Scan for the cell matching the given text and deliver its (X, Y) coordinate at center. 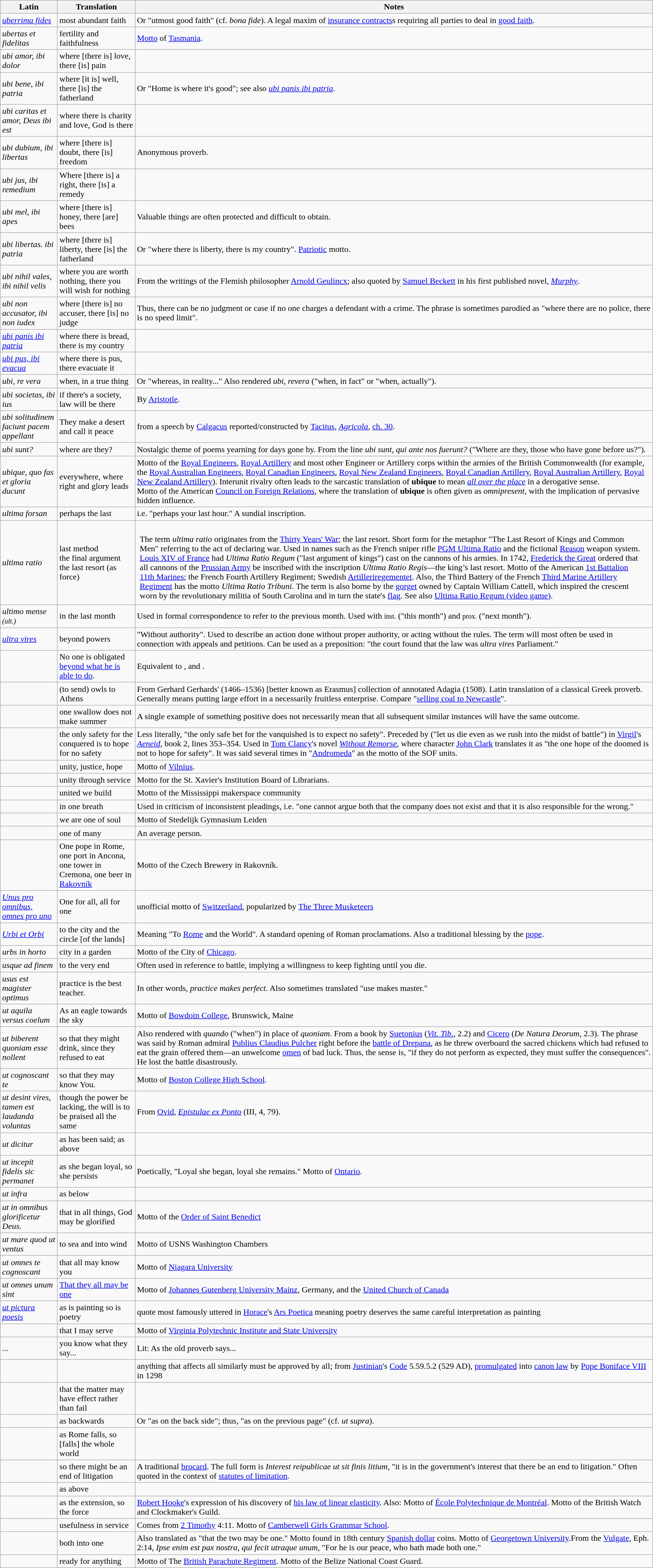
last methodthe final argumentthe last resort (as force) (96, 562)
where [there is] honey, there [are] bees (96, 217)
so that they may know You. (96, 1080)
ut cognoscant te (29, 1080)
ut infra (29, 1194)
By Aristotle. (394, 399)
No one is obligated beyond what he is able to do. (96, 666)
Motto of the Czech Brewery in Rakovník. (394, 865)
unity, justice, hope (96, 767)
to the very end (96, 965)
Motto of Boston College High School. (394, 1080)
Motto for the St. Xavier's Institution Board of Librarians. (394, 780)
Unus pro omnibus, omnes pro uno (29, 906)
Notes (394, 7)
Motto of Niagara University (394, 1267)
Motto of the Order of Saint Benedict (394, 1217)
united we build (96, 793)
you know what they say... (96, 1348)
One for all, all for one (96, 906)
though the power be lacking, the will is to be praised all the same (96, 1112)
That they all may be one (96, 1290)
so there might be an end of litigation (96, 1471)
Motto of the City of Chicago. (394, 952)
when, in a true thing (96, 381)
Poetically, "Loyal she began, loyal she remains." Motto of Ontario. (394, 1171)
where there is charity and love, God is there (96, 120)
Motto of Tasmania. (394, 38)
ubique, quo fas et gloria ducunt (29, 481)
where [there is] doubt, there [is] freedom (96, 152)
ut omnes unum sint (29, 1290)
ultra vires (29, 639)
Or "Home is where it's good"; see also ubi panis ibi patria. (394, 88)
where there is bread, there is my country (96, 341)
as above (96, 1489)
ut mare quod ut ventus (29, 1244)
Motto of Vilnius. (394, 767)
one swallow does not make summer (96, 717)
ubi mel, ibi apes (29, 217)
ultima forsan (29, 514)
From the writings of the Flemish philosopher Arnold Geulincx; also quoted by Samuel Beckett in his first published novel, Murphy. (394, 281)
Lit: As the old proverb says... (394, 1348)
Or "where there is liberty, there is my country". Patriotic motto. (394, 249)
ubi nihil vales, ibi nihil velis (29, 281)
ubi libertas. ibi patria (29, 249)
From Ovid, Epistulae ex Ponto (III, 4, 79). (394, 1112)
ubi bene, ibi patria (29, 88)
we are one of soul (96, 820)
ubi panis ibi patria (29, 341)
everywhere, where right and glory leads (96, 481)
Anonymous proverb. (394, 152)
Motto of USNS Washington Chambers (394, 1244)
as the extension, so the force (96, 1507)
Or "utmost good faith" (cf. bona fide). A legal maxim of insurance contractss requiring all parties to deal in good faith. (394, 20)
ubi amor, ibi dolor (29, 61)
as is painting so is poetry (96, 1312)
unity through service (96, 780)
practice is the best teacher. (96, 988)
They make a desert and call it peace (96, 427)
ut desint vires, tamen est laudanda voluntas (29, 1112)
fertility and faithfulness (96, 38)
one of many (96, 833)
as has been said; as above (96, 1144)
to the city and the circle [of the lands] (96, 934)
where are they? (96, 449)
as below (96, 1194)
as she began loyal, so she persists (96, 1171)
in the last month (96, 616)
where there is pus, there evacuate it (96, 364)
where [there is] liberty, there [is] the fatherland (96, 249)
In other words, practice makes perfect. Also sometimes translated "use makes master." (394, 988)
urbs in horto (29, 952)
Latin (29, 7)
ultimo mense (ult.) (29, 616)
Meaning "To Rome and the World". A standard opening of Roman proclamations. Also a traditional blessing by the pope. (394, 934)
Used in formal correspondence to refer to the previous month. Used with inst. ("this month") and prox. ("next month"). (394, 616)
as Rome falls, so [falls] the whole world (96, 1444)
both into one (96, 1543)
ut in omnibus glorificetur Deus. (29, 1217)
that all may know you (96, 1267)
ut pictura poesis (29, 1312)
Translation (96, 7)
in one breath (96, 806)
ultima ratio (29, 562)
Or "whereas, in reality..." Also rendered ubi, revera ("when, in fact" or "when, actually"). (394, 381)
where [it is] well, there [is] the fatherland (96, 88)
most abundant faith (96, 20)
unofficial motto of Switzerland, popularized by The Three Musketeers (394, 906)
as backwards (96, 1421)
A single example of something positive does not necessarily mean that all subsequent similar instances will have the same outcome. (394, 717)
perhaps the last (96, 514)
Motto of the Mississippi makerspace community (394, 793)
the only safety for the conquered is to hope for no safety (96, 744)
i.e. "perhaps your last hour." A sundial inscription. (394, 514)
ut dicitur (29, 1144)
ubi, re vera (29, 381)
ubi societas, ibi ius (29, 399)
Motto of The British Parachute Regiment. Motto of the Belize National Coast Guard. (394, 1561)
ubi non accusator, ibi non iudex (29, 313)
ubi pus, ibi evacua (29, 364)
where you are worth nothing, there you will wish for nothing (96, 281)
Where [there is] a right, there [is] a remedy (96, 185)
usque ad finem (29, 965)
where [there is] no accuser, there [is] no judge (96, 313)
uberrima fides (29, 20)
One pope in Rome, one port in Ancona, one tower in Cremona, one beer in Rakovník (96, 865)
quote most famously uttered in Horace's Ars Poetica meaning poetry deserves the same careful interpretation as painting (394, 1312)
so that they might drink, since they refused to eat (96, 1047)
ut omnes te cognoscant (29, 1267)
from a speech by Calgacus reported/constructed by Tacitus, Agricola, ch. 30. (394, 427)
Motto of Stedelijk Gymnasium Leiden (394, 820)
Motto of Virginia Polytechnic Institute and State University (394, 1330)
beyond powers (96, 639)
ut biberent quoniam esse nollent (29, 1047)
Comes from 2 Timothy 4:11. Motto of Camberwell Girls Grammar School. (394, 1525)
ready for anything (96, 1561)
if there's a society, law will be there (96, 399)
to sea and into wind (96, 1244)
Nostalgic theme of poems yearning for days gone by. From the line ubi sunt, qui ante nos fuerunt? ("Where are they, those who have gone before us?"). (394, 449)
usus est magister optimus (29, 988)
usefulness in service (96, 1525)
ubi dubium, ibi libertas (29, 152)
ubi caritas et amor, Deus ibi est (29, 120)
city in a garden (96, 952)
Equivalent to , and . (394, 666)
... (29, 1348)
where [there is] love, there [is] pain (96, 61)
Often used in reference to battle, implying a willingness to keep fighting until you die. (394, 965)
Motto of Bowdoin College, Brunswick, Maine (394, 1015)
that I may serve (96, 1330)
ut aquila versus coelum (29, 1015)
ubi solitudinem faciunt pacem appellant (29, 427)
ubi jus, ibi remedium (29, 185)
Valuable things are often protected and difficult to obtain. (394, 217)
(to send) owls to Athens (96, 694)
Motto of Johannes Gutenberg University Mainz, Germany, and the United Church of Canada (394, 1290)
ubi sunt? (29, 449)
Or "as on the back side"; thus, "as on the previous page" (cf. ut supra). (394, 1421)
ubertas et fidelitas (29, 38)
that in all things, God may be glorified (96, 1217)
that the matter may have effect rather than fail (96, 1398)
Urbi et Orbi (29, 934)
An average person. (394, 833)
ut incepit fidelis sic permanet (29, 1171)
As an eagle towards the sky (96, 1015)
